Pinpoint the cell where the given text exists, returning its [x, y] midpoint coordinate. 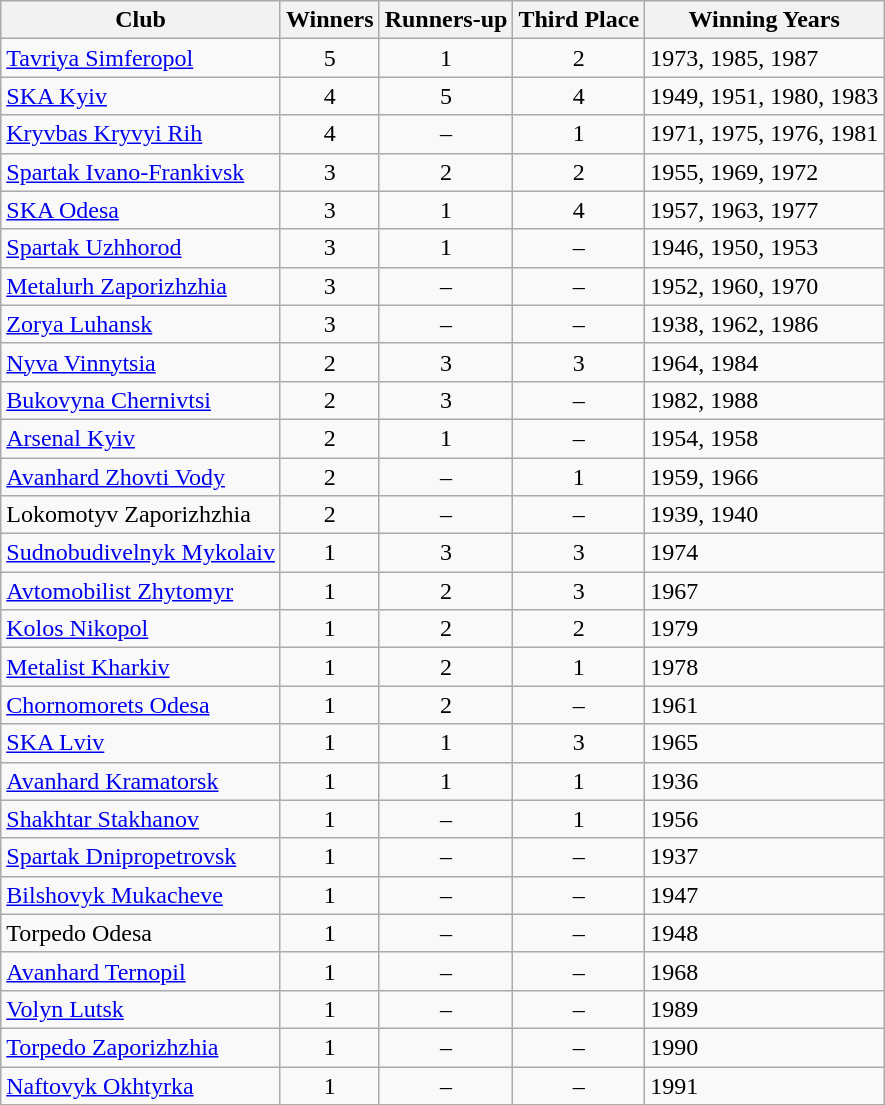
Kolos Nikopol [141, 629]
Kryvbas Kryvyi Rih [141, 134]
1965 [764, 743]
1959, 1966 [764, 477]
1956 [764, 819]
1991 [764, 1085]
1961 [764, 705]
1973, 1985, 1987 [764, 58]
SKA Odesa [141, 210]
Shakhtar Stakhanov [141, 819]
Spartak Dnipropetrovsk [141, 857]
1979 [764, 629]
1954, 1958 [764, 438]
Chornomorets Odesa [141, 705]
Third Place [579, 20]
Avanhard Ternopil [141, 971]
Bilshovyk Mukacheve [141, 895]
1949, 1951, 1980, 1983 [764, 96]
Torpedo Zaporizhzhia [141, 1047]
1957, 1963, 1977 [764, 210]
1938, 1962, 1986 [764, 324]
1971, 1975, 1976, 1981 [764, 134]
Winners [330, 20]
Bukovyna Chernivtsi [141, 400]
Club [141, 20]
Runners-up [446, 20]
Zorya Luhansk [141, 324]
Winning Years [764, 20]
1968 [764, 971]
Torpedo Odesa [141, 933]
Metalurh Zaporizhzhia [141, 286]
Avtomobilist Zhytomyr [141, 591]
1955, 1969, 1972 [764, 172]
Spartak Ivano-Frankivsk [141, 172]
1982, 1988 [764, 400]
1948 [764, 933]
1939, 1940 [764, 515]
1967 [764, 591]
Naftovyk Okhtyrka [141, 1085]
1974 [764, 553]
Tavriya Simferopol [141, 58]
Avanhard Zhovti Vody [141, 477]
SKA Kyiv [141, 96]
Lokomotyv Zaporizhzhia [141, 515]
1947 [764, 895]
Avanhard Kramatorsk [141, 781]
Spartak Uzhhorod [141, 248]
Nyva Vinnytsia [141, 362]
Metalist Kharkiv [141, 667]
1952, 1960, 1970 [764, 286]
1964, 1984 [764, 362]
1978 [764, 667]
Arsenal Kyiv [141, 438]
1990 [764, 1047]
SKA Lviv [141, 743]
Volyn Lutsk [141, 1009]
1989 [764, 1009]
1937 [764, 857]
1936 [764, 781]
Sudnobudivelnyk Mykolaiv [141, 553]
1946, 1950, 1953 [764, 248]
